Capture the cell that displays the provided text and extract its [X, Y] central coordinate. 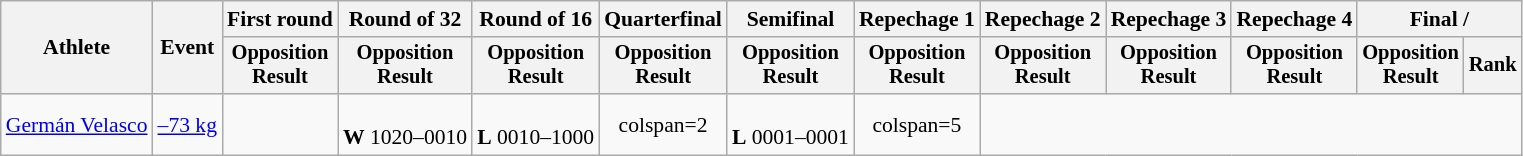
Repechage 2 [1043, 19]
L 0010–1000 [536, 124]
Germán Velasco [77, 124]
Final / [1439, 19]
Repechage 3 [1169, 19]
colspan=2 [663, 124]
Semifinal [790, 19]
Rank [1493, 66]
Repechage 4 [1294, 19]
W 1020–0010 [405, 124]
First round [280, 19]
L 0001–0001 [790, 124]
Round of 32 [405, 19]
Quarterfinal [663, 19]
Repechage 1 [917, 19]
Athlete [77, 48]
–73 kg [188, 124]
Round of 16 [536, 19]
colspan=5 [917, 124]
Event [188, 48]
